Pinpoint the cell where the given text exists, returning its [X, Y] midpoint coordinate. 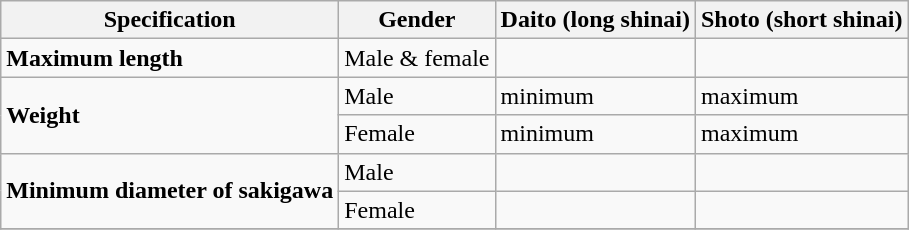
Specification [170, 20]
Gender [417, 20]
Weight [170, 115]
Daito (long shinai) [595, 20]
Shoto (short shinai) [801, 20]
Minimum diameter of sakigawa [170, 191]
Male & female [417, 58]
Maximum length [170, 58]
